Identify which cell holds the provided text, then report its (x, y) central coordinate. 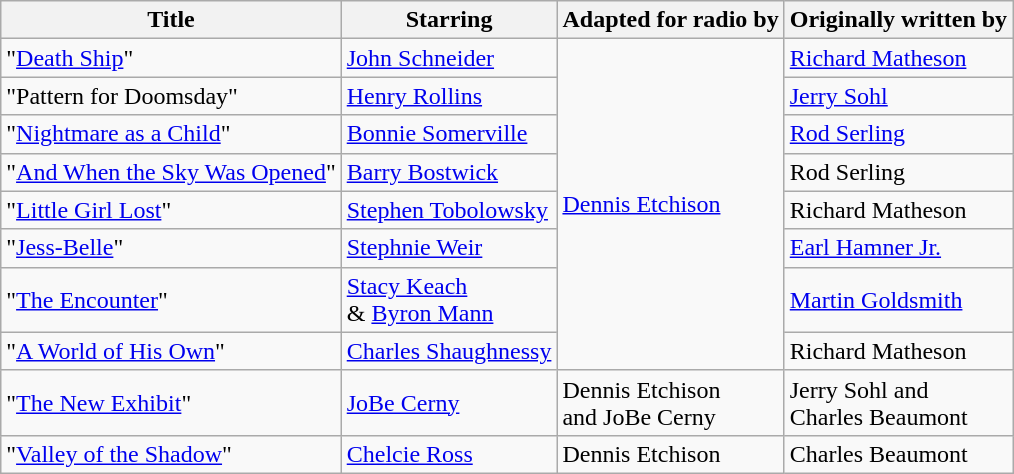
JoBe Cerny (449, 402)
Jerry Sohl (898, 96)
Jerry Sohl andCharles Beaumont (898, 402)
Stacy Keach& Byron Mann (449, 300)
Title (171, 20)
"A World of His Own" (171, 351)
"Little Girl Lost" (171, 210)
Chelcie Ross (449, 454)
"Valley of the Shadow" (171, 454)
Adapted for radio by (670, 20)
"Nightmare as a Child" (171, 134)
"The Encounter" (171, 300)
Stephnie Weir (449, 248)
Bonnie Somerville (449, 134)
"Pattern for Doomsday" (171, 96)
"The New Exhibit" (171, 402)
Dennis Etchisonand JoBe Cerny (670, 402)
"And When the Sky Was Opened" (171, 172)
Henry Rollins (449, 96)
"Jess-Belle" (171, 248)
Starring (449, 20)
John Schneider (449, 58)
Charles Beaumont (898, 454)
Originally written by (898, 20)
Barry Bostwick (449, 172)
"Death Ship" (171, 58)
Martin Goldsmith (898, 300)
Charles Shaughnessy (449, 351)
Earl Hamner Jr. (898, 248)
Stephen Tobolowsky (449, 210)
